Pinpoint the cell where the given text exists, returning its (x, y) midpoint coordinate. 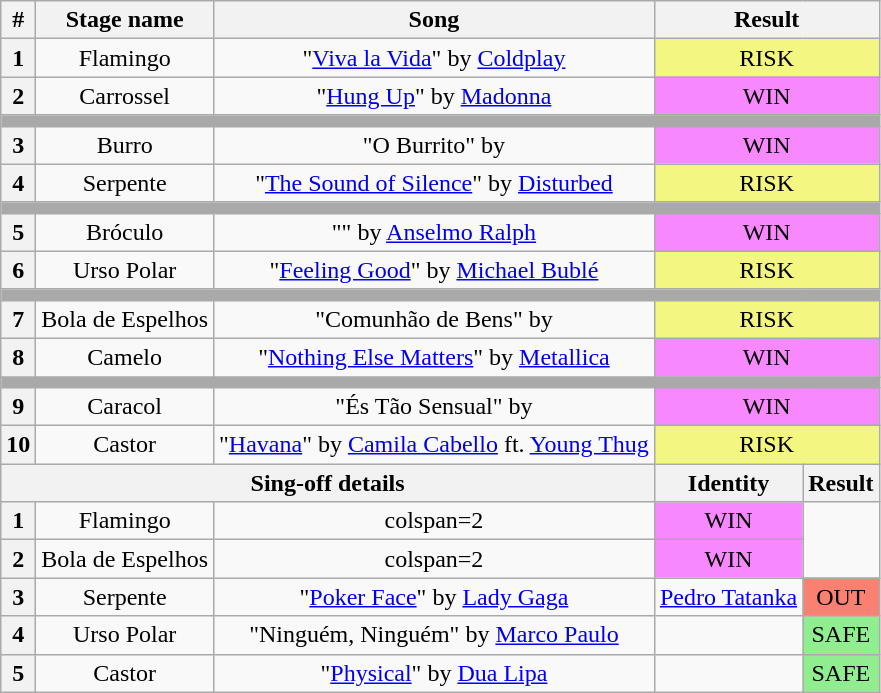
10 (18, 445)
Sing-off details (328, 483)
Bróculo (125, 232)
"" by Anselmo Ralph (434, 232)
Song (434, 20)
Camelo (125, 357)
Carrossel (125, 96)
Burro (125, 145)
"És Tão Sensual" by (434, 407)
Pedro Tatanka (728, 597)
8 (18, 357)
"Havana" by Camila Cabello ft. Young Thug (434, 445)
"Nothing Else Matters" by Metallica (434, 357)
9 (18, 407)
Caracol (125, 407)
"O Burrito" by (434, 145)
"The Sound of Silence" by Disturbed (434, 183)
"Ninguém, Ninguém" by Marco Paulo (434, 635)
"Viva la Vida" by Coldplay (434, 58)
6 (18, 270)
"Poker Face" by Lady Gaga (434, 597)
"Hung Up" by Madonna (434, 96)
7 (18, 319)
OUT (841, 597)
"Comunhão de Bens" by (434, 319)
Stage name (125, 20)
"Feeling Good" by Michael Bublé (434, 270)
# (18, 20)
"Physical" by Dua Lipa (434, 673)
Identity (728, 483)
